Find where the given text appears and provide that cell's center as (X, Y) coordinate. 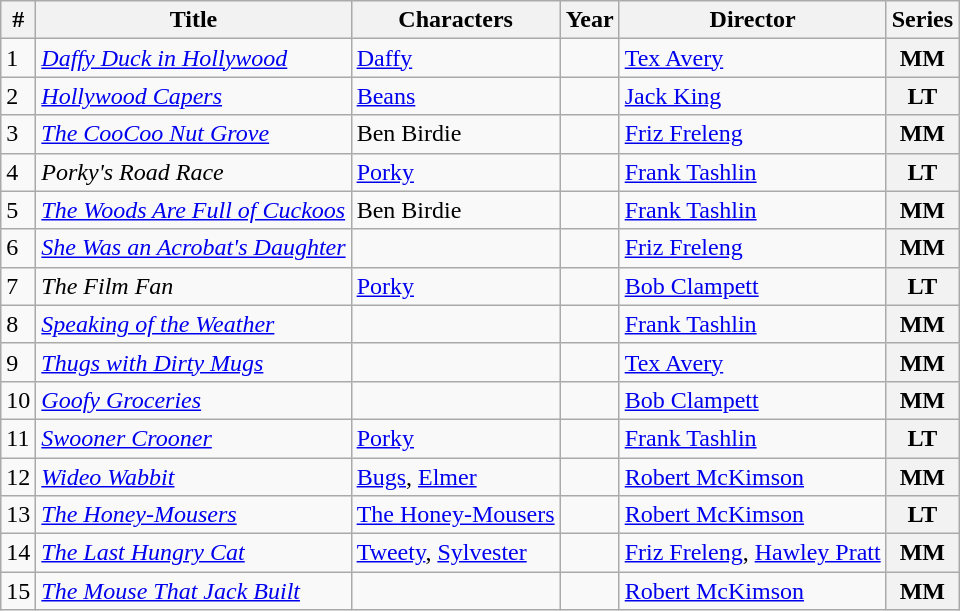
Beans (456, 96)
Daffy Duck in Hollywood (194, 58)
Hollywood Capers (194, 96)
Director (752, 20)
Speaking of the Weather (194, 324)
Series (922, 20)
Characters (456, 20)
# (18, 20)
Friz Freleng, Hawley Pratt (752, 553)
6 (18, 248)
8 (18, 324)
2 (18, 96)
Wideo Wabbit (194, 477)
7 (18, 286)
13 (18, 515)
Year (590, 20)
11 (18, 438)
Jack King (752, 96)
Porky's Road Race (194, 172)
9 (18, 362)
Thugs with Dirty Mugs (194, 362)
The CooCoo Nut Grove (194, 134)
The Last Hungry Cat (194, 553)
4 (18, 172)
12 (18, 477)
The Mouse That Jack Built (194, 591)
She Was an Acrobat's Daughter (194, 248)
5 (18, 210)
3 (18, 134)
Tweety, Sylvester (456, 553)
15 (18, 591)
The Woods Are Full of Cuckoos (194, 210)
The Film Fan (194, 286)
Title (194, 20)
1 (18, 58)
14 (18, 553)
Goofy Groceries (194, 400)
10 (18, 400)
Bugs, Elmer (456, 477)
Daffy (456, 58)
Swooner Crooner (194, 438)
